Pinpoint the cell where the given text exists, returning its (x, y) midpoint coordinate. 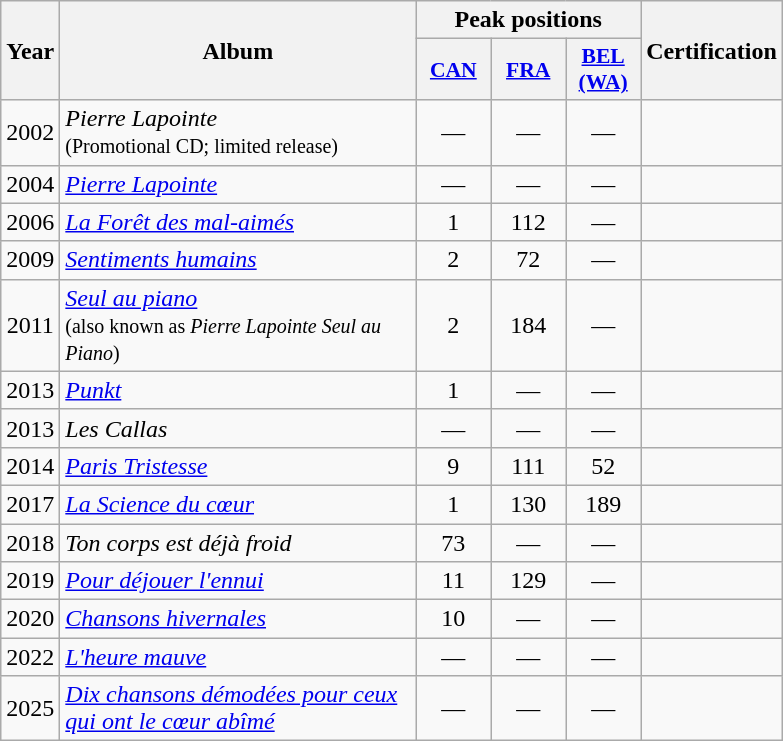
Dix chansons démodées pour ceux qui ont le cœur abîmé (238, 708)
73 (454, 543)
Album (238, 50)
Punkt (238, 390)
L'heure mauve (238, 657)
CAN (454, 70)
Certification (712, 50)
Sentiments humains (238, 260)
52 (604, 466)
130 (528, 504)
111 (528, 466)
2011 (30, 325)
129 (528, 581)
2025 (30, 708)
Pour déjouer l'ennui (238, 581)
BEL (WA) (604, 70)
Pierre Lapointe (238, 184)
La Science du cœur (238, 504)
Paris Tristesse (238, 466)
11 (454, 581)
Chansons hivernales (238, 619)
2004 (30, 184)
9 (454, 466)
Seul au piano (also known as Pierre Lapointe Seul au Piano) (238, 325)
2014 (30, 466)
72 (528, 260)
2017 (30, 504)
2022 (30, 657)
La Forêt des mal-aimés (238, 222)
Peak positions (528, 20)
2006 (30, 222)
Les Callas (238, 428)
2002 (30, 132)
Year (30, 50)
10 (454, 619)
Pierre Lapointe (Promotional CD; limited release) (238, 132)
184 (528, 325)
FRA (528, 70)
Ton corps est déjà froid (238, 543)
2019 (30, 581)
2009 (30, 260)
2020 (30, 619)
112 (528, 222)
2018 (30, 543)
189 (604, 504)
